Determine the [X, Y] coordinate at the center of the cell enclosing the given text.  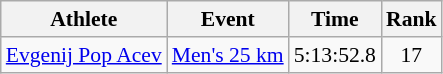
Athlete [84, 19]
Rank [412, 19]
5:13:52.8 [335, 55]
Men's 25 km [228, 55]
Event [228, 19]
Evgenij Pop Acev [84, 55]
17 [412, 55]
Time [335, 19]
